Scan for the cell matching the given text and deliver its [X, Y] coordinate at center. 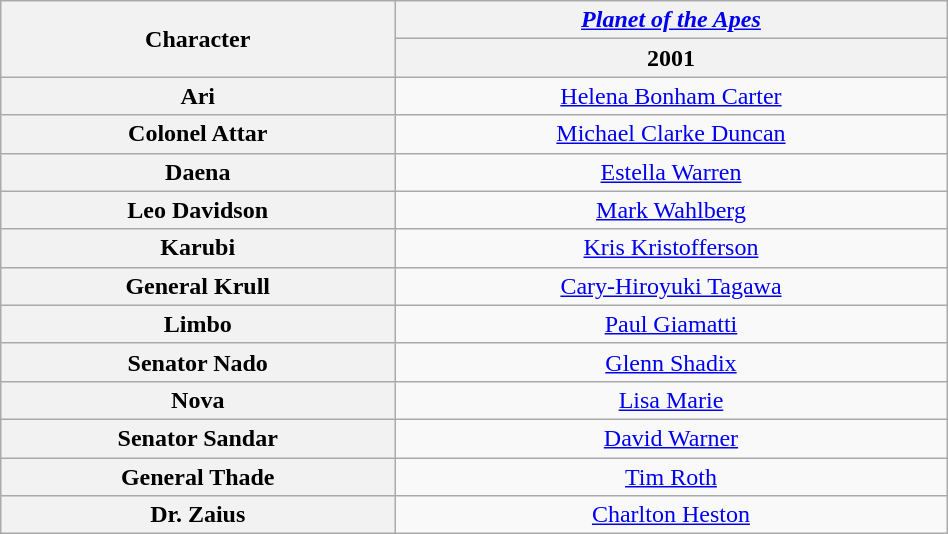
Leo Davidson [198, 210]
Helena Bonham Carter [672, 96]
Estella Warren [672, 172]
General Krull [198, 286]
Daena [198, 172]
Dr. Zaius [198, 515]
Planet of the Apes [672, 20]
Colonel Attar [198, 134]
Paul Giamatti [672, 324]
Tim Roth [672, 477]
Karubi [198, 248]
Nova [198, 400]
David Warner [672, 438]
Character [198, 39]
Kris Kristofferson [672, 248]
Charlton Heston [672, 515]
General Thade [198, 477]
2001 [672, 58]
Ari [198, 96]
Cary-Hiroyuki Tagawa [672, 286]
Mark Wahlberg [672, 210]
Senator Sandar [198, 438]
Michael Clarke Duncan [672, 134]
Glenn Shadix [672, 362]
Senator Nado [198, 362]
Lisa Marie [672, 400]
Limbo [198, 324]
